Search for the cell housing the specified text and yield its (X, Y) center coordinate. 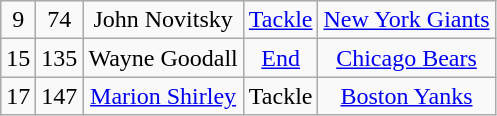
New York Giants (406, 20)
147 (60, 96)
15 (18, 58)
Boston Yanks (406, 96)
135 (60, 58)
John Novitsky (163, 20)
9 (18, 20)
17 (18, 96)
End (280, 58)
74 (60, 20)
Chicago Bears (406, 58)
Wayne Goodall (163, 58)
Marion Shirley (163, 96)
